Provide the (x, y) coordinate of the cell's center where the given text is located.  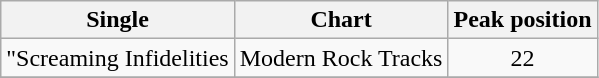
"Screaming Infidelities (118, 58)
Peak position (522, 20)
Single (118, 20)
22 (522, 58)
Chart (341, 20)
Modern Rock Tracks (341, 58)
